Return [X, Y] of the center of cell containing provided text 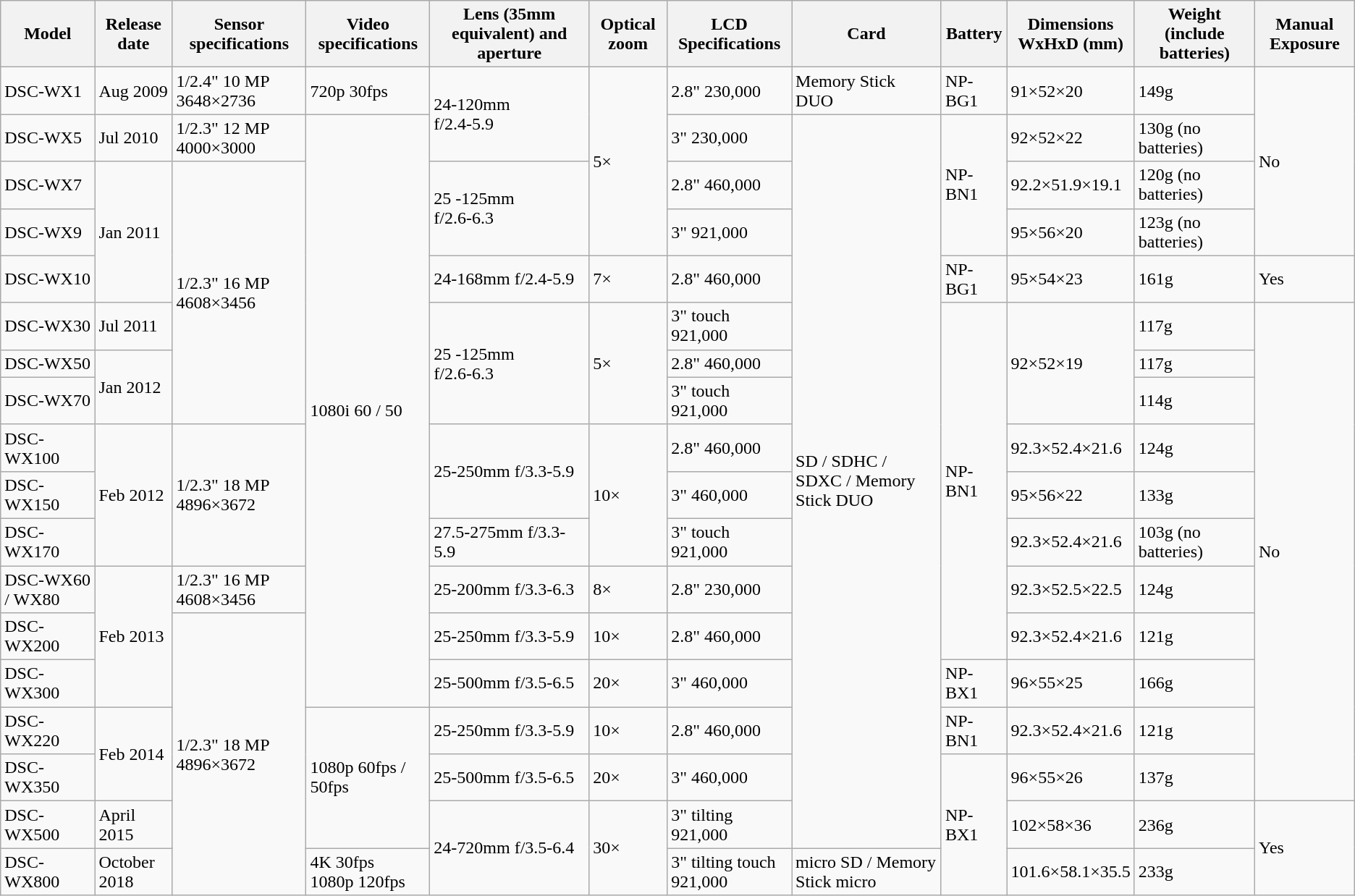
96×55×26 [1071, 777]
95×56×20 [1071, 232]
114g [1194, 401]
DSC-WX220 [48, 731]
96×55×25 [1071, 683]
SD / SDHC / SDXC / Memory Stick DUO [867, 481]
1080p 60fps / 50fps [368, 777]
DSC-WX150 [48, 495]
DimensionsWxHxD (mm) [1071, 34]
Feb 2013 [133, 637]
DSC-WX800 [48, 871]
Feb 2014 [133, 754]
Aug 2009 [133, 91]
Battery [974, 34]
27.5-275mm f/3.3-5.9 [510, 541]
Optical zoom [628, 34]
Lens (35mm equivalent) and aperture [510, 34]
130g (no batteries) [1194, 138]
Sensor specifications [239, 34]
720p 30fps [368, 91]
24-120mmf/2.4-5.9 [510, 114]
DSC-WX70 [48, 401]
Jul 2010 [133, 138]
1/2.4" 10 MP3648×2736 [239, 91]
103g (no batteries) [1194, 541]
Manual Exposure [1304, 34]
95×54×23 [1071, 279]
102×58×36 [1071, 825]
micro SD / Memory Stick micro [867, 871]
92.3×52.5×22.5 [1071, 589]
October 2018 [133, 871]
1/2.3" 12 MP4000×3000 [239, 138]
161g [1194, 279]
DSC-WX7 [48, 185]
1080i 60 / 50 [368, 411]
236g [1194, 825]
24-168mm f/2.4-5.9 [510, 279]
DSC-WX30 [48, 326]
LCD Specifications [730, 34]
Card [867, 34]
92×52×22 [1071, 138]
DSC-WX100 [48, 447]
DSC-WX10 [48, 279]
DSC-WX300 [48, 683]
Release date [133, 34]
25-200mm f/3.3-6.3 [510, 589]
4K 30fps1080p 120fps [368, 871]
DSC-WX170 [48, 541]
DSC-WX9 [48, 232]
7× [628, 279]
Weight (include batteries) [1194, 34]
DSC-WX5 [48, 138]
Model [48, 34]
8× [628, 589]
DSC-WX200 [48, 637]
DSC-WX60 / WX80 [48, 589]
92×52×19 [1071, 363]
3" 230,000 [730, 138]
137g [1194, 777]
DSC-WX50 [48, 363]
DSC-WX350 [48, 777]
233g [1194, 871]
April 2015 [133, 825]
95×56×22 [1071, 495]
DSC-WX500 [48, 825]
133g [1194, 495]
24-720mm f/3.5-6.4 [510, 848]
166g [1194, 683]
Memory Stick DUO [867, 91]
3" tilting touch921,000 [730, 871]
92.2×51.9×19.1 [1071, 185]
120g (no batteries) [1194, 185]
3" 921,000 [730, 232]
123g (no batteries) [1194, 232]
30× [628, 848]
Video specifications [368, 34]
Jan 2012 [133, 386]
149g [1194, 91]
101.6×58.1×35.5 [1071, 871]
DSC-WX1 [48, 91]
Jul 2011 [133, 326]
Feb 2012 [133, 495]
3" tilting 921,000 [730, 825]
91×52×20 [1071, 91]
Jan 2011 [133, 232]
